Search for the cell housing the specified text and yield its (X, Y) center coordinate. 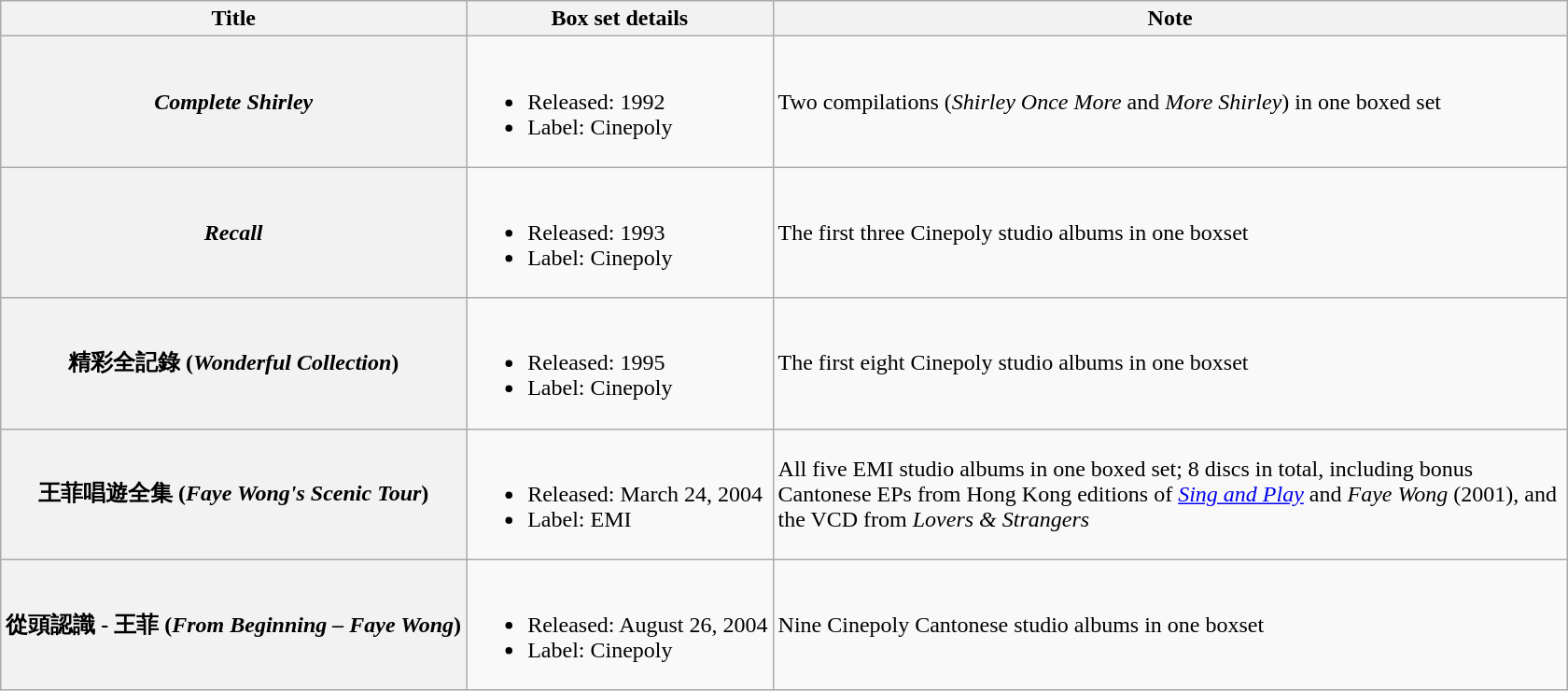
Box set details (620, 19)
The first three Cinepoly studio albums in one boxset (1170, 233)
The first eight Cinepoly studio albums in one boxset (1170, 363)
Released: 1995Label: Cinepoly (620, 363)
Released: August 26, 2004Label: Cinepoly (620, 625)
Nine Cinepoly Cantonese studio albums in one boxset (1170, 625)
Released: March 24, 2004Label: EMI (620, 494)
Two compilations (Shirley Once More and More Shirley) in one boxed set (1170, 102)
Released: 1993Label: Cinepoly (620, 233)
從頭認識 - 王菲 (From Beginning – Faye Wong) (233, 625)
Title (233, 19)
Released: 1992Label: Cinepoly (620, 102)
Note (1170, 19)
Complete Shirley (233, 102)
精彩全記錄 (Wonderful Collection) (233, 363)
王菲唱遊全集 (Faye Wong's Scenic Tour) (233, 494)
Recall (233, 233)
